Capture the cell that displays the provided text and extract its [x, y] central coordinate. 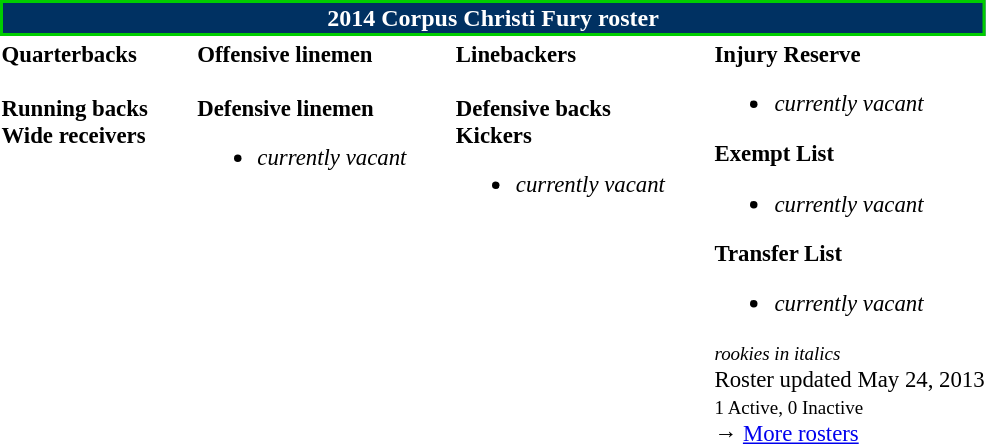
2014 Corpus Christi Fury roster [493, 18]
